Identify which cell holds the provided text, then report its [X, Y] central coordinate. 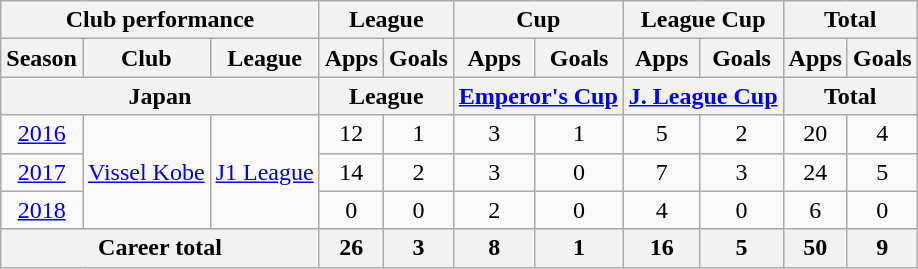
9 [882, 248]
Club [146, 58]
16 [662, 248]
2016 [42, 134]
Vissel Kobe [146, 172]
8 [494, 248]
Career total [160, 248]
6 [815, 210]
Japan [160, 96]
Cup [538, 20]
J1 League [264, 172]
20 [815, 134]
J. League Cup [703, 96]
Season [42, 58]
24 [815, 172]
Club performance [160, 20]
26 [351, 248]
League Cup [703, 20]
2018 [42, 210]
12 [351, 134]
2017 [42, 172]
Emperor's Cup [538, 96]
50 [815, 248]
14 [351, 172]
7 [662, 172]
